Detect which cell encompasses the target text, then output its [x, y] center coordinate. 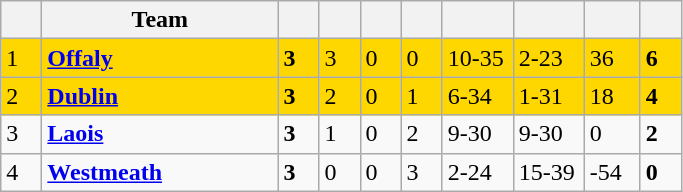
Dublin [160, 96]
Laois [160, 134]
18 [612, 96]
36 [612, 58]
Offaly [160, 58]
15-39 [548, 172]
10-35 [478, 58]
Team [160, 20]
6 [660, 58]
6-34 [478, 96]
-54 [612, 172]
2-24 [478, 172]
1-31 [548, 96]
Westmeath [160, 172]
2-23 [548, 58]
